From the cell containing the given text, extract its center point as (x, y) coordinate. 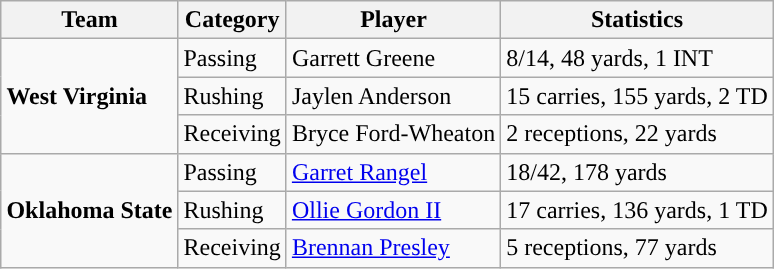
5 receptions, 77 yards (638, 248)
8/14, 48 yards, 1 INT (638, 58)
Brennan Presley (393, 248)
Bryce Ford-Wheaton (393, 134)
Team (90, 20)
Jaylen Anderson (393, 96)
15 carries, 155 yards, 2 TD (638, 96)
18/42, 178 yards (638, 172)
Player (393, 20)
2 receptions, 22 yards (638, 134)
17 carries, 136 yards, 1 TD (638, 210)
Statistics (638, 20)
Ollie Gordon II (393, 210)
West Virginia (90, 96)
Garret Rangel (393, 172)
Oklahoma State (90, 210)
Category (232, 20)
Garrett Greene (393, 58)
